Pinpoint the cell where the given text exists, returning its (X, Y) midpoint coordinate. 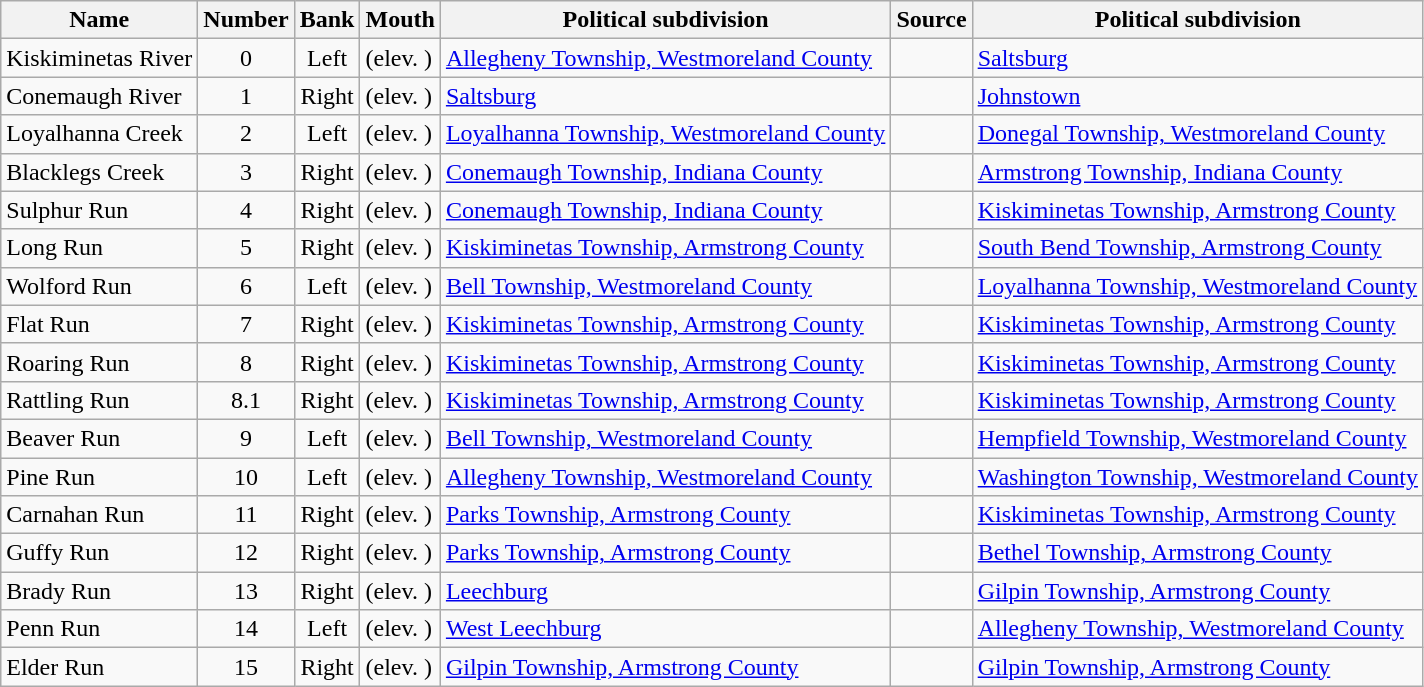
Loyalhanna Creek (100, 134)
12 (246, 553)
8 (246, 362)
Long Run (100, 248)
9 (246, 438)
Elder Run (100, 667)
South Bend Township, Armstrong County (1198, 248)
6 (246, 286)
Conemaugh River (100, 96)
Kiskiminetas River (100, 58)
Roaring Run (100, 362)
Bethel Township, Armstrong County (1198, 553)
Beaver Run (100, 438)
Rattling Run (100, 400)
7 (246, 324)
Leechburg (666, 591)
11 (246, 515)
Blacklegs Creek (100, 172)
West Leechburg (666, 629)
Brady Run (100, 591)
Number (246, 20)
Donegal Township, Westmoreland County (1198, 134)
15 (246, 667)
13 (246, 591)
Wolford Run (100, 286)
Penn Run (100, 629)
8.1 (246, 400)
Johnstown (1198, 96)
1 (246, 96)
Washington Township, Westmoreland County (1198, 477)
Bank (327, 20)
Flat Run (100, 324)
Sulphur Run (100, 210)
Carnahan Run (100, 515)
Hempfield Township, Westmoreland County (1198, 438)
Source (932, 20)
10 (246, 477)
3 (246, 172)
Pine Run (100, 477)
14 (246, 629)
Guffy Run (100, 553)
Name (100, 20)
0 (246, 58)
Mouth (400, 20)
4 (246, 210)
5 (246, 248)
Armstrong Township, Indiana County (1198, 172)
2 (246, 134)
